Output the (x, y) coordinate of the center of the cell containing the given text.  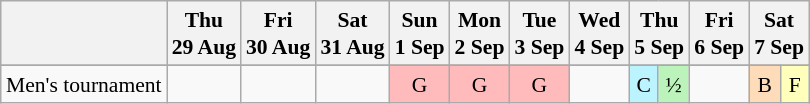
C (644, 84)
Fri30 Aug (278, 33)
Thu29 Aug (204, 33)
Sat7 Sep (779, 33)
Sun1 Sep (420, 33)
½ (674, 84)
B (764, 84)
Mon2 Sep (480, 33)
Sat31 Aug (352, 33)
Men's tournament (84, 84)
Wed4 Sep (599, 33)
Thu5 Sep (659, 33)
Fri6 Sep (719, 33)
F (795, 84)
Tue3 Sep (539, 33)
